For the text-containing cell, return its midpoint in (x, y) coordinate format. 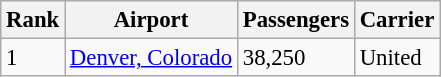
Denver, Colorado (152, 58)
United (396, 58)
Passengers (296, 20)
Airport (152, 20)
1 (33, 58)
38,250 (296, 58)
Carrier (396, 20)
Rank (33, 20)
